Determine the [X, Y] coordinate at the center of the cell enclosing the given text.  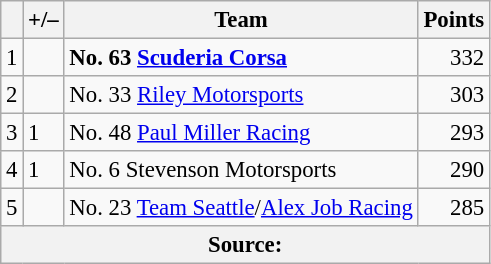
No. 63 Scuderia Corsa [241, 58]
Source: [246, 245]
No. 33 Riley Motorsports [241, 95]
2 [12, 95]
+/– [44, 20]
4 [12, 170]
293 [454, 133]
5 [12, 208]
332 [454, 58]
285 [454, 208]
290 [454, 170]
3 [12, 133]
No. 23 Team Seattle/Alex Job Racing [241, 208]
Team [241, 20]
303 [454, 95]
No. 6 Stevenson Motorsports [241, 170]
Points [454, 20]
No. 48 Paul Miller Racing [241, 133]
